Return the [x, y] coordinate for the center point of the cell that contains the specified text.  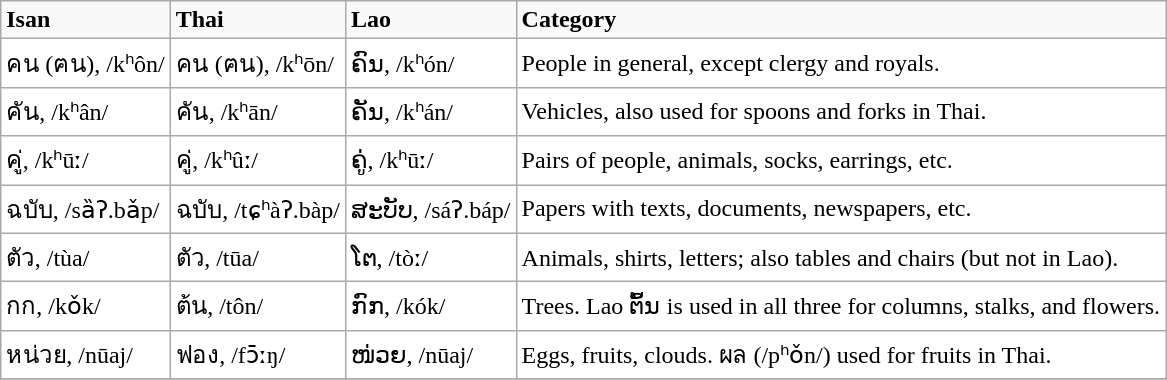
Category [841, 20]
คู่, /kʰûː/ [258, 160]
ໜ່ວຍ, /nūaj/ [432, 354]
คัน, /kʰān/ [258, 112]
ตัว, /tùa/ [86, 258]
Eggs, fruits, clouds. ผล (/pʰǒn/) used for fruits in Thai. [841, 354]
Vehicles, also used for spoons and forks in Thai. [841, 112]
ตัว, /tūa/ [258, 258]
ຄັນ, /kʰán/ [432, 112]
ฉบับ, /sȁʔ.bǎp/ [86, 208]
คน (ฅน), /kʰōn/ [258, 64]
Animals, shirts, letters; also tables and chairs (but not in Lao). [841, 258]
คน (ฅน), /kʰôn/ [86, 64]
ກົກ, /kók/ [432, 306]
ສະບັບ, /sáʔ.báp/ [432, 208]
Papers with texts, documents, newspapers, etc. [841, 208]
Lao [432, 20]
ต้น, /tôn/ [258, 306]
กก, /kǒk/ [86, 306]
Pairs of people, animals, socks, earrings, etc. [841, 160]
ໂຕ, /tòː/ [432, 258]
คู่, /kʰūː/ [86, 160]
ຄູ່, /kʰūː/ [432, 160]
Thai [258, 20]
People in general, except clergy and royals. [841, 64]
หน่วย, /nūaj/ [86, 354]
Trees. Lao ຕົ້ນ is used in all three for columns, stalks, and flowers. [841, 306]
ຄົນ, /kʰón/ [432, 64]
ฟอง, /fɔ̄ːŋ/ [258, 354]
คัน, /kʰân/ [86, 112]
ฉบับ, /tɕʰàʔ.bàp/ [258, 208]
Isan [86, 20]
